Return [X, Y] of the center of cell containing provided text 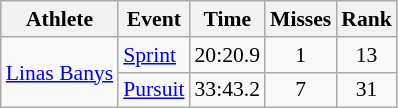
Rank [366, 19]
Sprint [154, 55]
Event [154, 19]
31 [366, 90]
Misses [300, 19]
Linas Banys [60, 72]
Athlete [60, 19]
20:20.9 [228, 55]
33:43.2 [228, 90]
1 [300, 55]
13 [366, 55]
Time [228, 19]
7 [300, 90]
Pursuit [154, 90]
